Return (X, Y) of the center of cell containing provided text 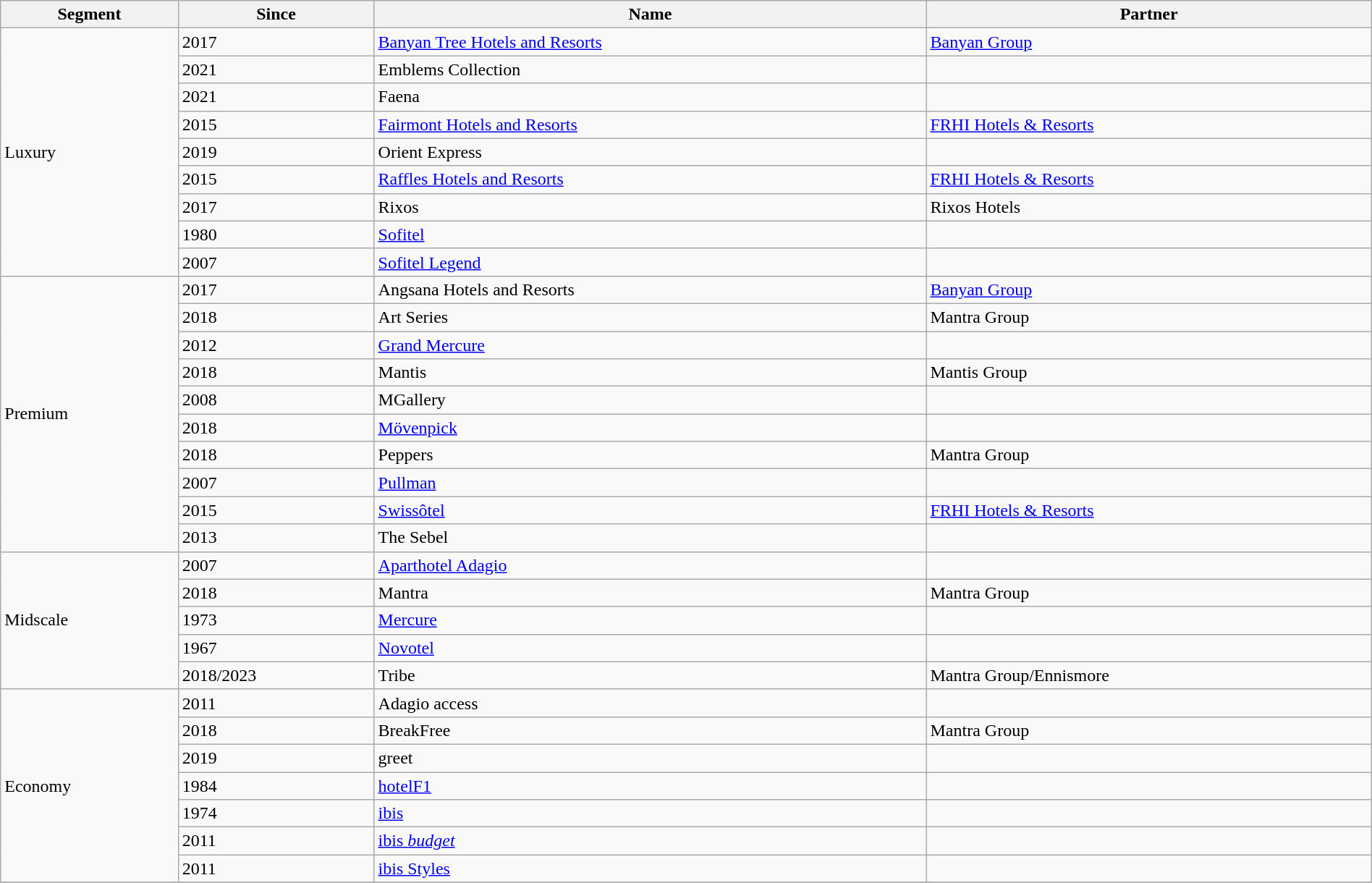
ibis Styles (650, 869)
Faena (650, 97)
The Sebel (650, 538)
Mantra (650, 593)
Angsana Hotels and Resorts (650, 290)
Midscale (90, 620)
1973 (276, 620)
Mantra Group/Ennismore (1149, 675)
Since (276, 14)
Novotel (650, 648)
Swissôtel (650, 510)
Economy (90, 785)
Name (650, 14)
Segment (90, 14)
Grand Mercure (650, 345)
Banyan Tree Hotels and Resorts (650, 42)
hotelF1 (650, 785)
2018/2023 (276, 675)
Pullman (650, 483)
BreakFree (650, 730)
ibis (650, 814)
2008 (276, 400)
1974 (276, 814)
Fairmont Hotels and Resorts (650, 124)
Luxury (90, 152)
Rixos Hotels (1149, 207)
Premium (90, 414)
Raffles Hotels and Resorts (650, 179)
Emblems Collection (650, 69)
Sofitel Legend (650, 262)
Orient Express (650, 152)
Sofitel (650, 235)
Mantis Group (1149, 373)
Peppers (650, 455)
ibis budget (650, 841)
2013 (276, 538)
1980 (276, 235)
Art Series (650, 317)
Mercure (650, 620)
2012 (276, 345)
Aparthotel Adagio (650, 565)
Adagio access (650, 703)
Tribe (650, 675)
greet (650, 758)
Partner (1149, 14)
MGallery (650, 400)
Mantis (650, 373)
Rixos (650, 207)
1967 (276, 648)
1984 (276, 785)
Mövenpick (650, 428)
